For the text-containing cell, return its midpoint in (x, y) coordinate format. 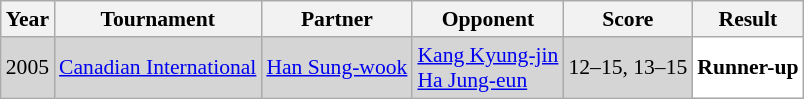
Partner (336, 19)
Canadian International (158, 68)
Han Sung-wook (336, 68)
Result (748, 19)
Year (28, 19)
Score (628, 19)
Kang Kyung-jin Ha Jung-eun (488, 68)
2005 (28, 68)
Opponent (488, 19)
Tournament (158, 19)
12–15, 13–15 (628, 68)
Runner-up (748, 68)
